Find where the given text appears and provide that cell's center as (x, y) coordinate. 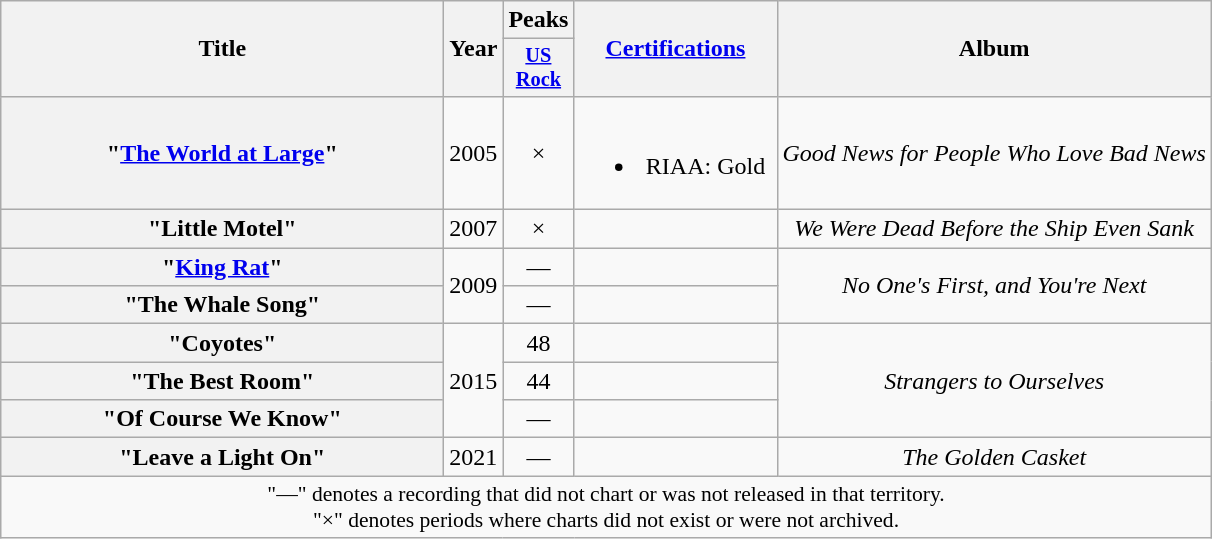
"Little Motel" (222, 229)
2007 (474, 229)
"King Rat" (222, 267)
48 (538, 343)
The Golden Casket (994, 457)
We Were Dead Before the Ship Even Sank (994, 229)
Year (474, 49)
Certifications (676, 49)
"The World at Large" (222, 152)
RIAA: Gold (676, 152)
Title (222, 49)
2015 (474, 381)
2021 (474, 457)
2005 (474, 152)
"—" denotes a recording that did not chart or was not released in that territory."×" denotes periods where charts did not exist or were not archived. (606, 506)
"Leave a Light On" (222, 457)
44 (538, 381)
"Of Course We Know" (222, 419)
No One's First, and You're Next (994, 286)
"The Best Room" (222, 381)
2009 (474, 286)
Strangers to Ourselves (994, 381)
USRock (538, 68)
Good News for People Who Love Bad News (994, 152)
"Coyotes" (222, 343)
Album (994, 49)
"The Whale Song" (222, 305)
Peaks (538, 20)
